Locate the cell with the specified text and output its [x, y] center coordinate. 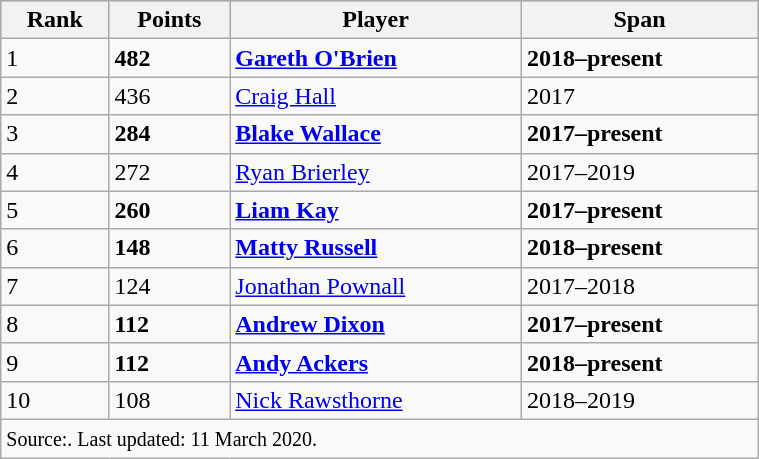
284 [170, 134]
Liam Kay [376, 210]
Andrew Dixon [376, 324]
2017–2019 [639, 172]
436 [170, 96]
5 [55, 210]
7 [55, 286]
8 [55, 324]
Nick Rawsthorne [376, 400]
6 [55, 248]
2018–2019 [639, 400]
272 [170, 172]
Points [170, 20]
482 [170, 58]
Blake Wallace [376, 134]
Ryan Brierley [376, 172]
2 [55, 96]
Jonathan Pownall [376, 286]
2017–2018 [639, 286]
3 [55, 134]
Source:. Last updated: 11 March 2020. [380, 438]
4 [55, 172]
Rank [55, 20]
Span [639, 20]
9 [55, 362]
Craig Hall [376, 96]
Player [376, 20]
Gareth O'Brien [376, 58]
2017 [639, 96]
Matty Russell [376, 248]
148 [170, 248]
10 [55, 400]
Andy Ackers [376, 362]
1 [55, 58]
108 [170, 400]
124 [170, 286]
260 [170, 210]
